Locate the cell with the specified text and output its (X, Y) center coordinate. 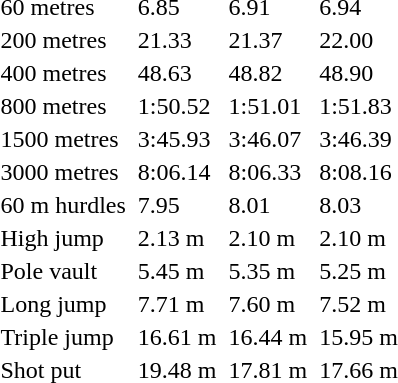
3:46.07 (268, 139)
16.61 m (177, 337)
48.82 (268, 73)
7.95 (177, 205)
3:45.93 (177, 139)
2.13 m (177, 238)
1:50.52 (177, 106)
7.60 m (268, 304)
8:06.14 (177, 172)
16.44 m (268, 337)
21.37 (268, 40)
2.10 m (268, 238)
21.33 (177, 40)
8:06.33 (268, 172)
5.45 m (177, 271)
1:51.01 (268, 106)
8.01 (268, 205)
48.63 (177, 73)
7.71 m (177, 304)
5.35 m (268, 271)
